For the text-containing cell, return its midpoint in (X, Y) coordinate format. 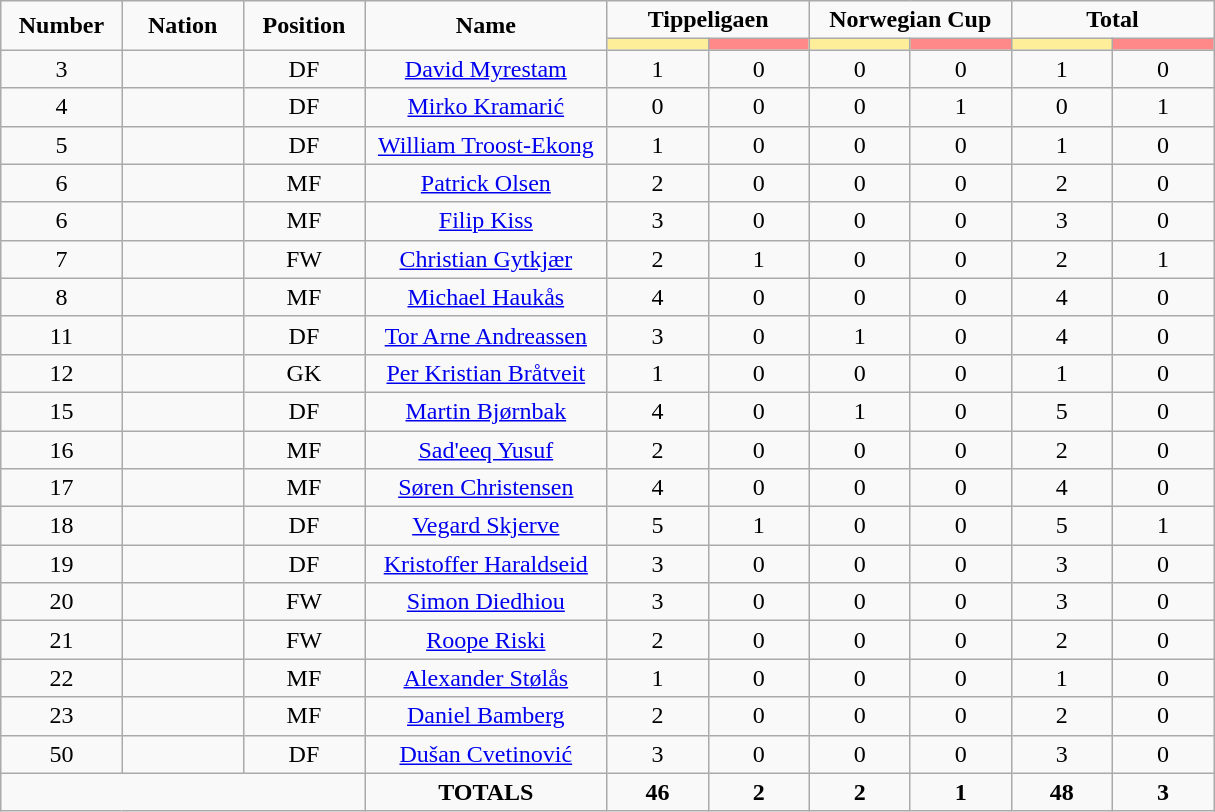
Søren Christensen (486, 488)
50 (62, 754)
Christian Gytkjær (486, 259)
Dušan Cvetinović (486, 754)
Total (1112, 20)
Martin Bjørnbak (486, 411)
Daniel Bamberg (486, 716)
Alexander Stølås (486, 678)
22 (62, 678)
TOTALS (486, 792)
Nation (182, 26)
8 (62, 297)
Number (62, 26)
Sad'eeq Yusuf (486, 449)
19 (62, 564)
Tippeligaen (708, 20)
Filip Kiss (486, 221)
16 (62, 449)
Simon Diedhiou (486, 602)
23 (62, 716)
Kristoffer Haraldseid (486, 564)
21 (62, 640)
David Myrestam (486, 69)
20 (62, 602)
15 (62, 411)
GK (304, 373)
Tor Arne Andreassen (486, 335)
Vegard Skjerve (486, 526)
12 (62, 373)
Michael Haukås (486, 297)
Patrick Olsen (486, 183)
Position (304, 26)
17 (62, 488)
Per Kristian Bråtveit (486, 373)
48 (1062, 792)
Norwegian Cup (910, 20)
46 (658, 792)
Mirko Kramarić (486, 107)
11 (62, 335)
Roope Riski (486, 640)
18 (62, 526)
Name (486, 26)
7 (62, 259)
William Troost-Ekong (486, 145)
